From the cell containing the given text, extract its center point as (x, y) coordinate. 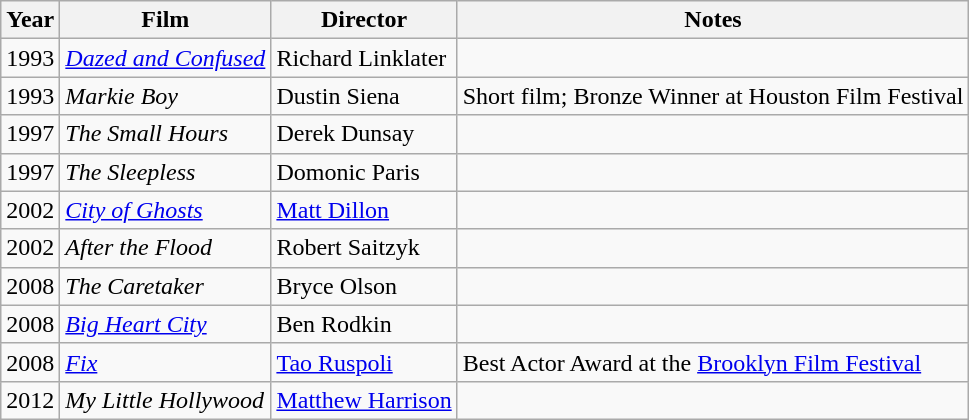
My Little Hollywood (166, 400)
Robert Saitzyk (364, 248)
Year (30, 20)
2012 (30, 400)
Matt Dillon (364, 210)
Fix (166, 362)
Tao Ruspoli (364, 362)
After the Flood (166, 248)
Film (166, 20)
Derek Dunsay (364, 134)
Dustin Siena (364, 96)
Best Actor Award at the Brooklyn Film Festival (713, 362)
Domonic Paris (364, 172)
Director (364, 20)
The Caretaker (166, 286)
Ben Rodkin (364, 324)
Matthew Harrison (364, 400)
The Small Hours (166, 134)
The Sleepless (166, 172)
Notes (713, 20)
Richard Linklater (364, 58)
City of Ghosts (166, 210)
Dazed and Confused (166, 58)
Markie Boy (166, 96)
Big Heart City (166, 324)
Short film; Bronze Winner at Houston Film Festival (713, 96)
Bryce Olson (364, 286)
